Pinpoint the cell where the given text exists, returning its [X, Y] midpoint coordinate. 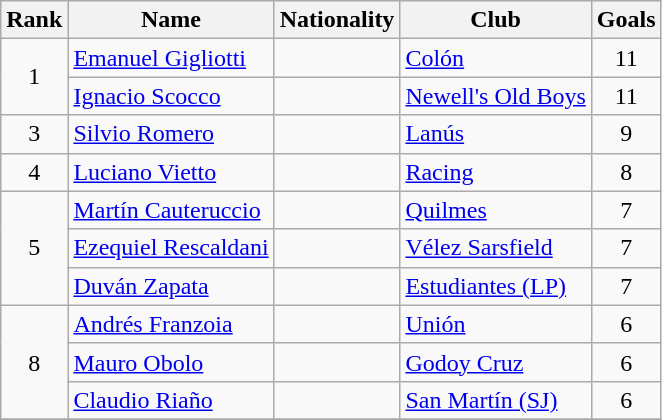
Mauro Obolo [171, 362]
Rank [34, 20]
3 [34, 134]
Claudio Riaño [171, 400]
Name [171, 20]
Nationality [337, 20]
Quilmes [496, 210]
Lanús [496, 134]
Silvio Romero [171, 134]
4 [34, 172]
Vélez Sarsfield [496, 248]
Colón [496, 58]
1 [34, 77]
9 [626, 134]
Ignacio Scocco [171, 96]
Unión [496, 324]
Club [496, 20]
Newell's Old Boys [496, 96]
Godoy Cruz [496, 362]
Estudiantes (LP) [496, 286]
Emanuel Gigliotti [171, 58]
Duván Zapata [171, 286]
Goals [626, 20]
Luciano Vietto [171, 172]
Martín Cauteruccio [171, 210]
San Martín (SJ) [496, 400]
Ezequiel Rescaldani [171, 248]
Andrés Franzoia [171, 324]
Racing [496, 172]
5 [34, 248]
